Provide the (x, y) coordinate of the cell's center where the given text is located.  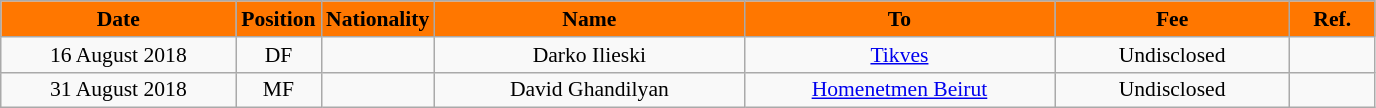
Homenetmen Beirut (899, 90)
Position (278, 19)
Fee (1172, 19)
Ref. (1332, 19)
David Ghandilyan (589, 90)
31 August 2018 (118, 90)
DF (278, 55)
To (899, 19)
MF (278, 90)
Nationality (378, 19)
Tikves (899, 55)
Name (589, 19)
16 August 2018 (118, 55)
Darko Ilieski (589, 55)
Date (118, 19)
